Detect which cell encompasses the target text, then output its [x, y] center coordinate. 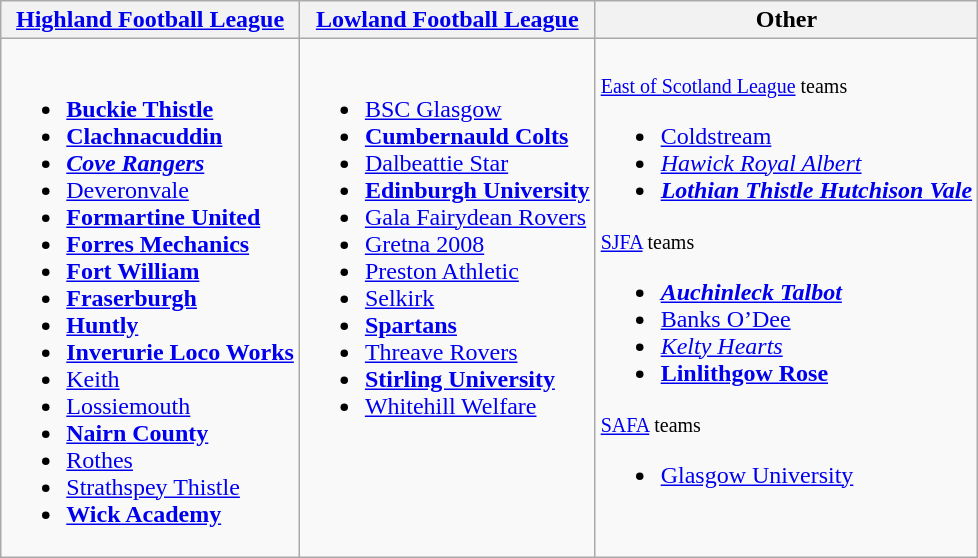
Highland Football League [150, 20]
Lowland Football League [447, 20]
Other [786, 20]
